Pinpoint the cell where the given text exists, returning its [X, Y] midpoint coordinate. 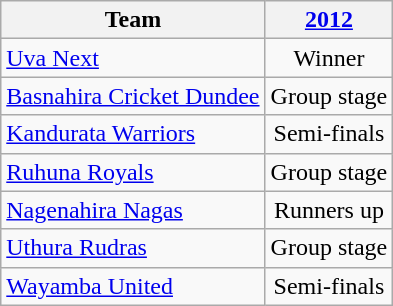
Ruhuna Royals [133, 172]
Nagenahira Nagas [133, 210]
2012 [329, 20]
Uthura Rudras [133, 248]
Uva Next [133, 58]
Basnahira Cricket Dundee [133, 96]
Runners up [329, 210]
Team [133, 20]
Winner [329, 58]
Wayamba United [133, 286]
Kandurata Warriors [133, 134]
